Pinpoint the cell where the given text exists, returning its [X, Y] midpoint coordinate. 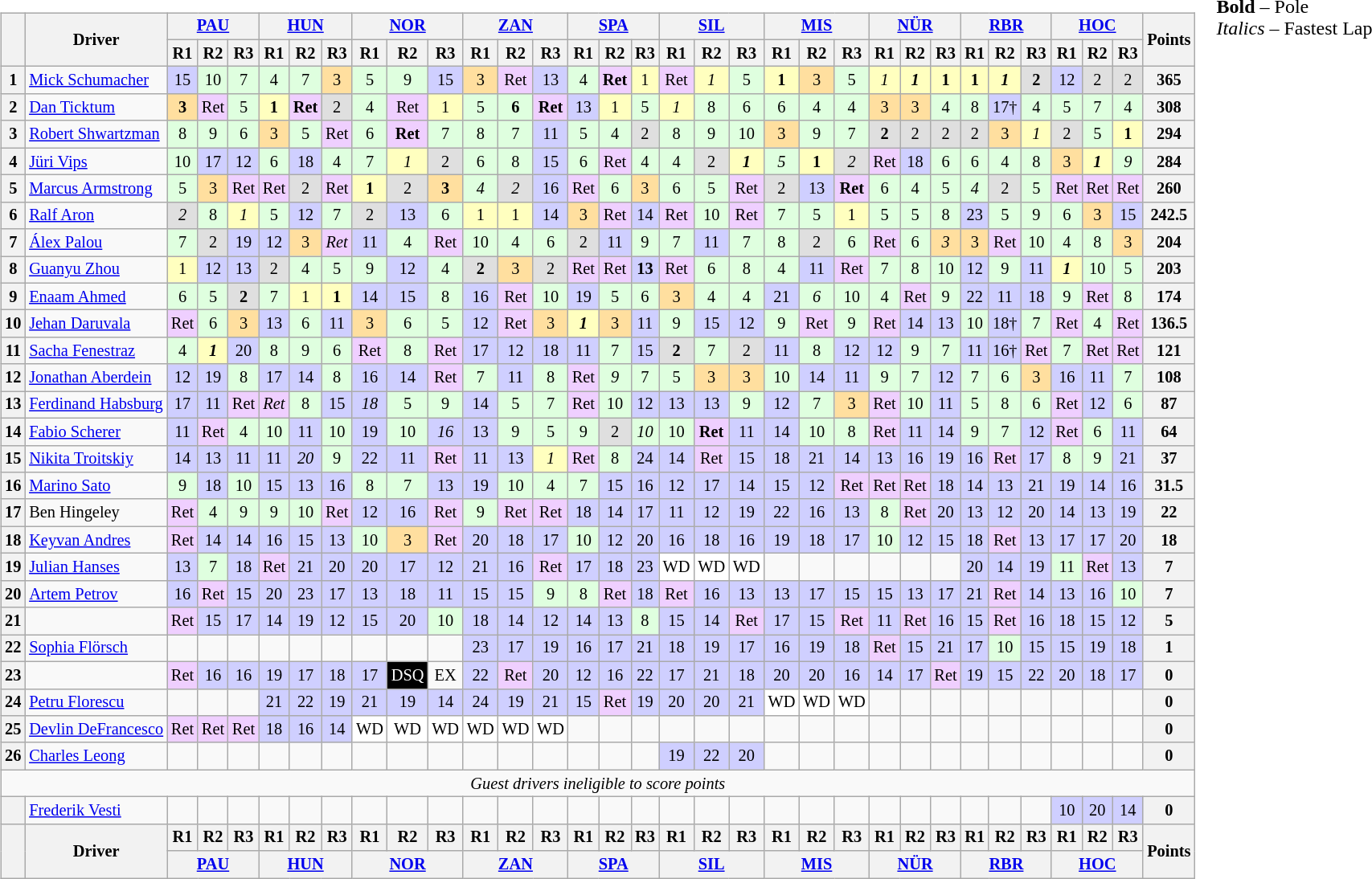
17† [1005, 108]
Marcus Armstrong [96, 189]
Charles Leong [96, 756]
18† [1005, 324]
16† [1005, 351]
25 [13, 730]
Ralf Aron [96, 215]
Frederik Vesti [96, 811]
284 [1169, 161]
Petru Florescu [96, 702]
203 [1169, 270]
Ben Hingeley [96, 513]
87 [1169, 405]
EX [445, 675]
260 [1169, 189]
174 [1169, 296]
Mick Schumacher [96, 80]
Jonathan Aberdein [96, 378]
Álex Palou [96, 243]
294 [1169, 134]
Ferdinand Habsburg [96, 405]
Julian Hanses [96, 567]
Jehan Daruvala [96, 324]
Guanyu Zhou [96, 270]
Marino Sato [96, 486]
DSQ [408, 675]
31.5 [1169, 486]
108 [1169, 378]
Artem Petrov [96, 594]
365 [1169, 80]
Guest drivers ineligible to score points [598, 783]
Keyvan Andres [96, 540]
Fabio Scherer [96, 431]
Jüri Vips [96, 161]
Robert Shwartzman [96, 134]
Sophia Flörsch [96, 648]
Devlin DeFrancesco [96, 730]
Dan Ticktum [96, 108]
242.5 [1169, 215]
64 [1169, 431]
Enaam Ahmed [96, 296]
Nikita Troitskiy [96, 459]
204 [1169, 243]
136.5 [1169, 324]
121 [1169, 351]
37 [1169, 459]
308 [1169, 108]
Sacha Fenestraz [96, 351]
26 [13, 756]
